Pinpoint the cell where the given text exists, returning its (X, Y) midpoint coordinate. 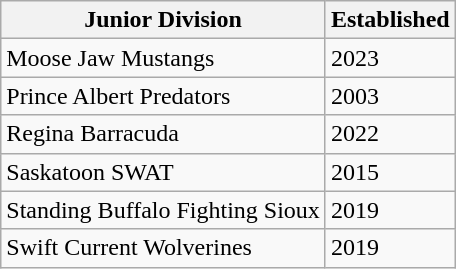
Saskatoon SWAT (164, 172)
2022 (390, 134)
Established (390, 20)
2023 (390, 58)
Swift Current Wolverines (164, 248)
Moose Jaw Mustangs (164, 58)
2015 (390, 172)
Prince Albert Predators (164, 96)
Standing Buffalo Fighting Sioux (164, 210)
2003 (390, 96)
Regina Barracuda (164, 134)
Junior Division (164, 20)
